Capture the cell that displays the provided text and extract its (X, Y) central coordinate. 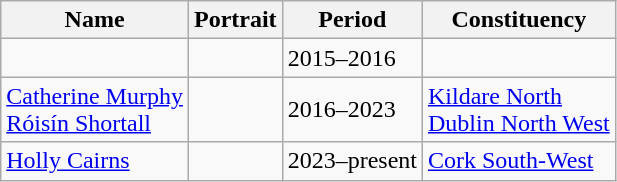
2016–2023 (352, 110)
Name (95, 20)
Portrait (235, 20)
2023–present (352, 161)
Period (352, 20)
Holly Cairns (95, 161)
2015–2016 (352, 58)
Constituency (518, 20)
Kildare NorthDublin North West (518, 110)
Cork South-West (518, 161)
Catherine MurphyRóisín Shortall (95, 110)
